Capture the cell that displays the provided text and extract its [x, y] central coordinate. 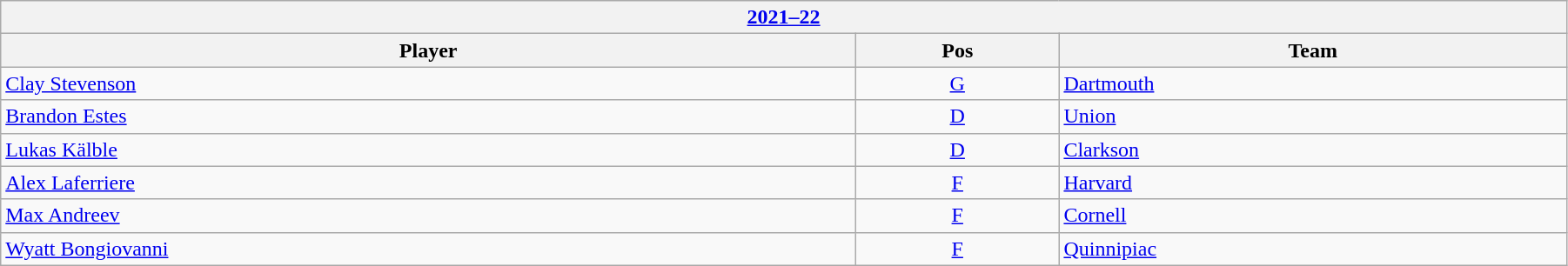
Alex Laferriere [428, 183]
Team [1313, 50]
Pos [957, 50]
Clarkson [1313, 150]
Max Andreev [428, 216]
Cornell [1313, 216]
Lukas Kälble [428, 150]
Player [428, 50]
2021–22 [784, 17]
Harvard [1313, 183]
Brandon Estes [428, 116]
G [957, 83]
Union [1313, 116]
Quinnipiac [1313, 249]
Clay Stevenson [428, 83]
Wyatt Bongiovanni [428, 249]
Dartmouth [1313, 83]
